Return the [x, y] coordinate for the center point of the cell that contains the specified text.  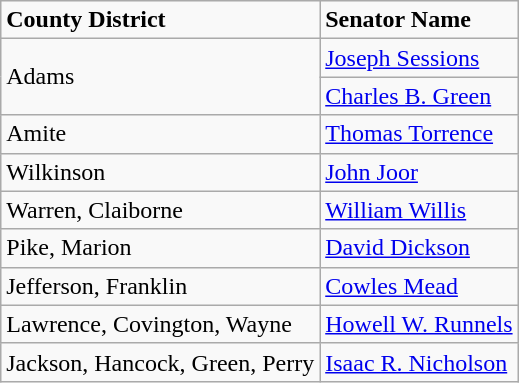
Adams [160, 77]
Thomas Torrence [419, 134]
John Joor [419, 172]
Lawrence, Covington, Wayne [160, 324]
Wilkinson [160, 172]
Amite [160, 134]
William Willis [419, 210]
Senator Name [419, 20]
Cowles Mead [419, 286]
Joseph Sessions [419, 58]
Isaac R. Nicholson [419, 362]
County District [160, 20]
Jackson, Hancock, Green, Perry [160, 362]
Warren, Claiborne [160, 210]
David Dickson [419, 248]
Jefferson, Franklin [160, 286]
Charles B. Green [419, 96]
Pike, Marion [160, 248]
Howell W. Runnels [419, 324]
